Extract the (X, Y) coordinate from the center of the cell holding the provided text.  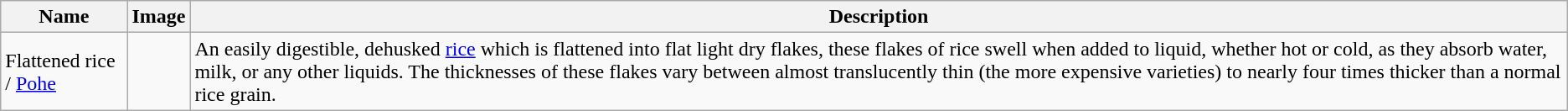
Flattened rice / Pohe (64, 71)
Image (159, 17)
Description (879, 17)
Name (64, 17)
